Identify which cell holds the provided text, then report its (x, y) central coordinate. 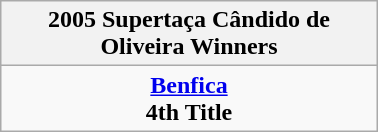
Benfica4th Title (189, 98)
2005 Supertaça Cândido de Oliveira Winners (189, 34)
